Determine the [X, Y] coordinate at the center of the cell enclosing the given text.  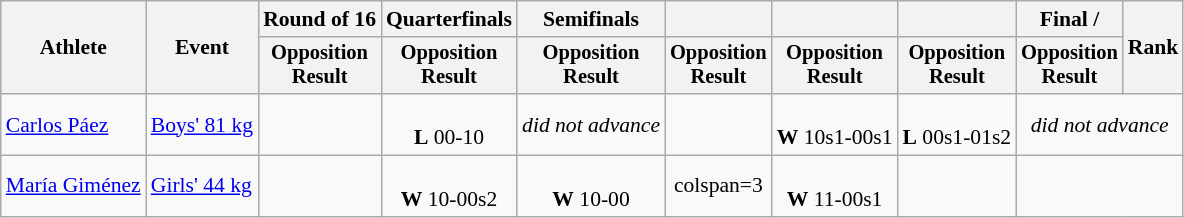
Event [202, 48]
Athlete [74, 48]
Girls' 44 kg [202, 186]
L 00s1-01s2 [956, 124]
L 00-10 [449, 124]
Semifinals [591, 19]
W 10s1-00s1 [835, 124]
María Giménez [74, 186]
W 10-00 [591, 186]
Round of 16 [320, 19]
Rank [1154, 48]
Quarterfinals [449, 19]
Final / [1070, 19]
colspan=3 [718, 186]
W 11-00s1 [835, 186]
W 10-00s2 [449, 186]
Carlos Páez [74, 124]
Boys' 81 kg [202, 124]
